Locate the cell with the specified text and output its (x, y) center coordinate. 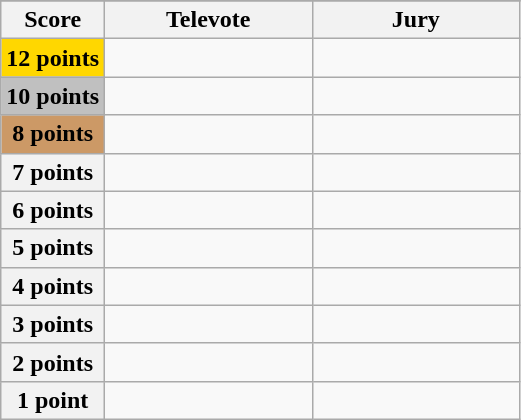
6 points (53, 210)
5 points (53, 248)
Jury (416, 20)
7 points (53, 172)
1 point (53, 400)
Score (53, 20)
3 points (53, 324)
12 points (53, 58)
Televote (209, 20)
4 points (53, 286)
10 points (53, 96)
8 points (53, 134)
2 points (53, 362)
